Pinpoint the cell where the given text exists, returning its (x, y) midpoint coordinate. 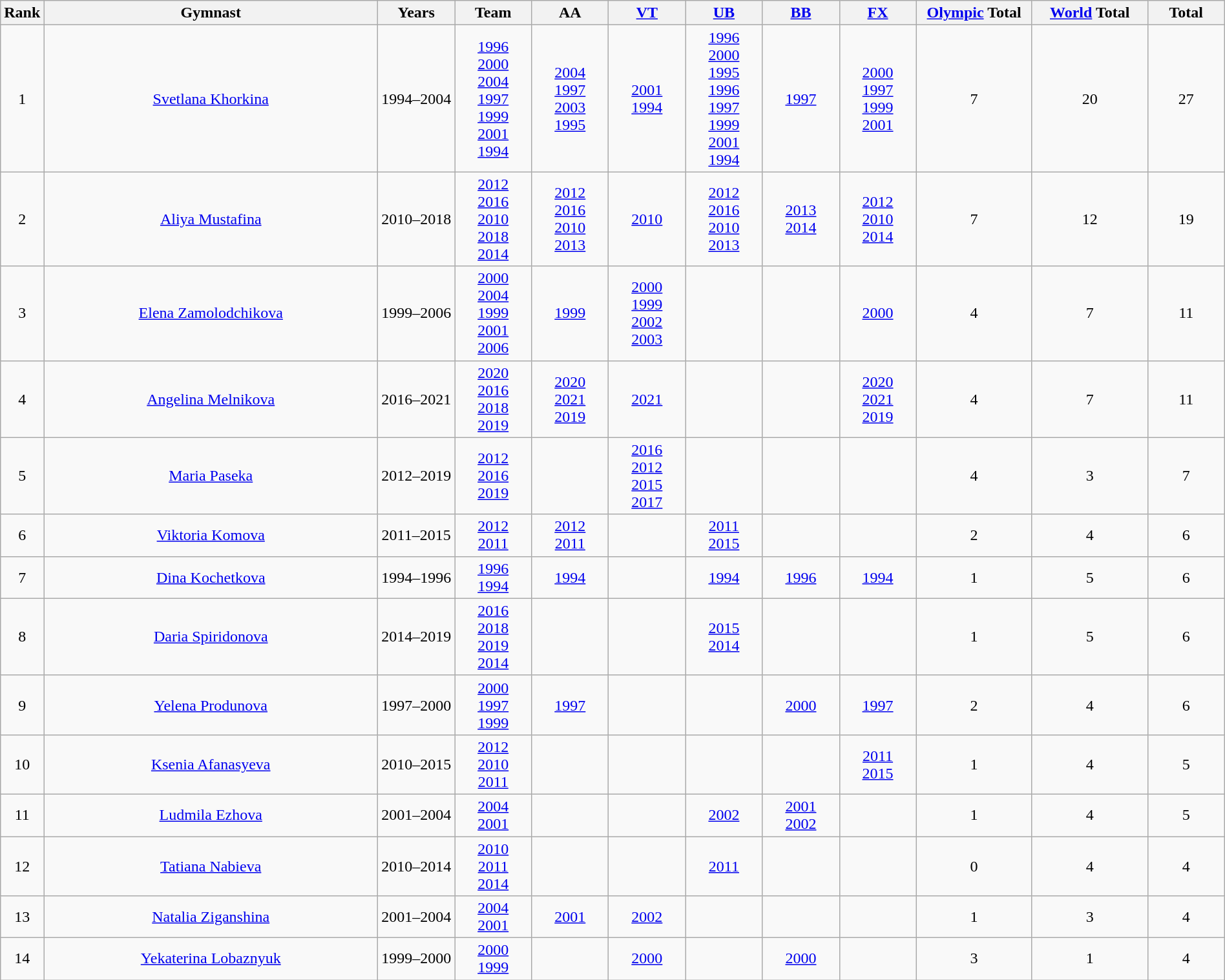
1999–2006 (416, 313)
14 (22, 959)
Natalia Ziganshina (211, 917)
2012 2016 2010 2018 2014 (494, 219)
2001 2002 (801, 815)
Gymnast (211, 13)
Olympic Total (974, 13)
World Total (1089, 13)
Aliya Mustafina (211, 219)
Rank (22, 13)
Maria Paseka (211, 475)
2010 (647, 219)
0 (974, 866)
2011–2015 (416, 535)
Team (494, 13)
2000 1997 1999 2001 (877, 98)
VT (647, 13)
BB (801, 13)
2012–2019 (416, 475)
Daria Spiridonova (211, 637)
19 (1186, 219)
20 (1089, 98)
Svetlana Khorkina (211, 98)
2016–2021 (416, 399)
2013 2014 (801, 219)
2010 2011 2014 (494, 866)
Viktoria Komova (211, 535)
2012 2016 2019 (494, 475)
2010–2015 (416, 764)
2000 1999 (494, 959)
2014–2019 (416, 637)
Elena Zamolodchikova (211, 313)
AA (570, 13)
1996 2000 1995 1996 1997 1999 2001 1994 (724, 98)
Angelina Melnikova (211, 399)
Total (1186, 13)
9 (22, 705)
2012 2010 2011 (494, 764)
2020 2016 2018 2019 (494, 399)
FX (877, 13)
2016 2012 2015 2017 (647, 475)
UB (724, 13)
2010–2018 (416, 219)
2012 2010 2014 (877, 219)
Ksenia Afanasyeva (211, 764)
Years (416, 13)
2000 1997 1999 (494, 705)
2004 1997 2003 1995 (570, 98)
1996 (801, 578)
2016 2018 2019 2014 (494, 637)
2015 2014 (724, 637)
2000 1999 2002 2003 (647, 313)
27 (1186, 98)
Yekaterina Lobaznyuk (211, 959)
1999 (570, 313)
2001 (570, 917)
1999–2000 (416, 959)
2010–2014 (416, 866)
13 (22, 917)
1994–2004 (416, 98)
2011 (724, 866)
Tatiana Nabieva (211, 866)
1997–2000 (416, 705)
Yelena Produnova (211, 705)
10 (22, 764)
Ludmila Ezhova (211, 815)
2001 1994 (647, 98)
Dina Kochetkova (211, 578)
1996 2000 2004 1997 1999 2001 1994 (494, 98)
2000 2004 1999 2001 2006 (494, 313)
1996 1994 (494, 578)
8 (22, 637)
1994–1996 (416, 578)
2021 (647, 399)
